Determine the (X, Y) coordinate at the center of the cell enclosing the given text.  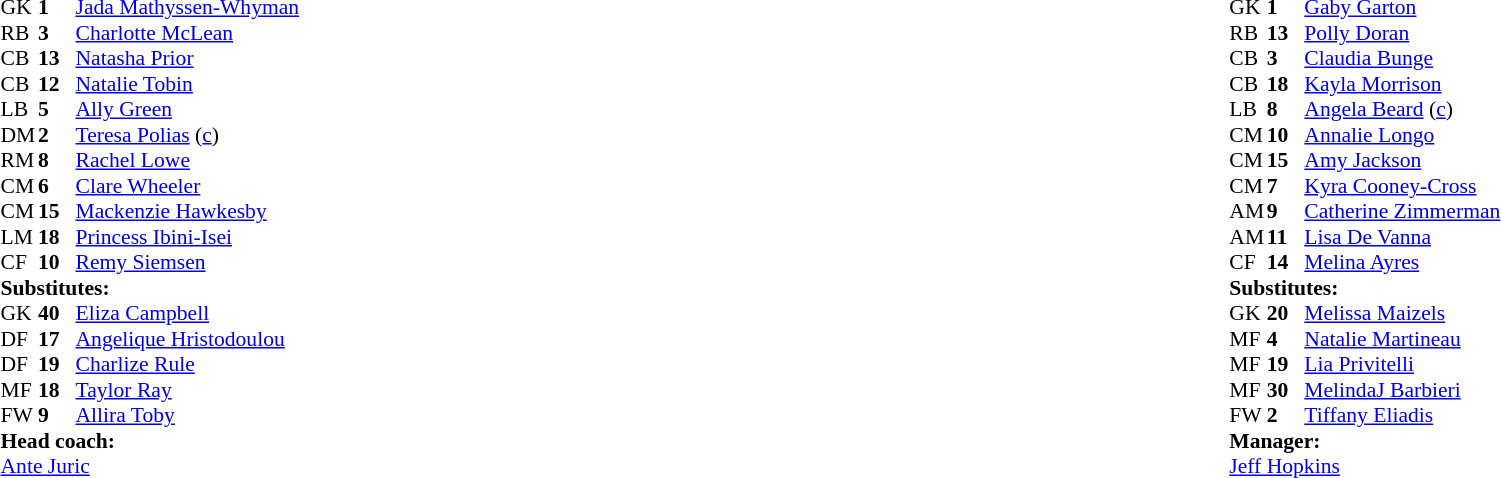
Charlize Rule (188, 365)
Angela Beard (c) (1402, 109)
11 (1286, 237)
Angelique Hristodoulou (188, 339)
Natalie Martineau (1402, 339)
Catherine Zimmerman (1402, 211)
Lisa De Vanna (1402, 237)
Natasha Prior (188, 59)
Ally Green (188, 109)
Polly Doran (1402, 33)
Claudia Bunge (1402, 59)
12 (57, 84)
Amy Jackson (1402, 161)
DM (19, 135)
RM (19, 161)
Kayla Morrison (1402, 84)
40 (57, 313)
Taylor Ray (188, 390)
4 (1286, 339)
Eliza Campbell (188, 313)
Manager: (1364, 441)
Natalie Tobin (188, 84)
Annalie Longo (1402, 135)
17 (57, 339)
Melissa Maizels (1402, 313)
Rachel Lowe (188, 161)
7 (1286, 186)
5 (57, 109)
20 (1286, 313)
6 (57, 186)
Charlotte McLean (188, 33)
Head coach: (150, 441)
30 (1286, 390)
Tiffany Eliadis (1402, 415)
Allira Toby (188, 415)
LM (19, 237)
14 (1286, 263)
Lia Privitelli (1402, 365)
Remy Siemsen (188, 263)
MelindaJ Barbieri (1402, 390)
Mackenzie Hawkesby (188, 211)
Teresa Polias (c) (188, 135)
Princess Ibini-Isei (188, 237)
Melina Ayres (1402, 263)
Clare Wheeler (188, 186)
Kyra Cooney-Cross (1402, 186)
